Determine the [X, Y] coordinate at the center of the cell enclosing the given text.  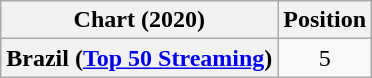
Brazil (Top 50 Streaming) [140, 58]
5 [325, 58]
Position [325, 20]
Chart (2020) [140, 20]
